Return the (X, Y) coordinate for the center point of the cell that contains the specified text.  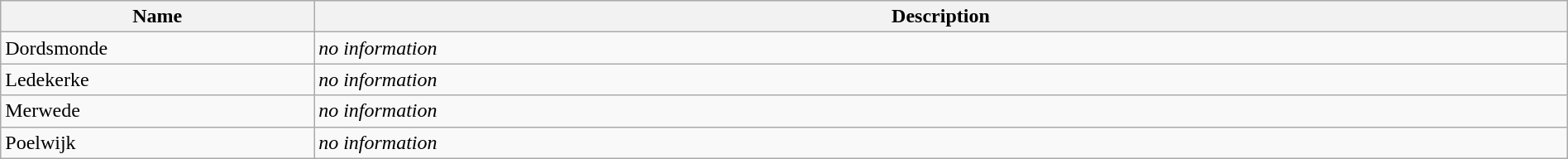
Dordsmonde (157, 48)
Description (941, 17)
Poelwijk (157, 142)
Name (157, 17)
Ledekerke (157, 79)
Merwede (157, 111)
